For the text-containing cell, return its midpoint in [X, Y] coordinate format. 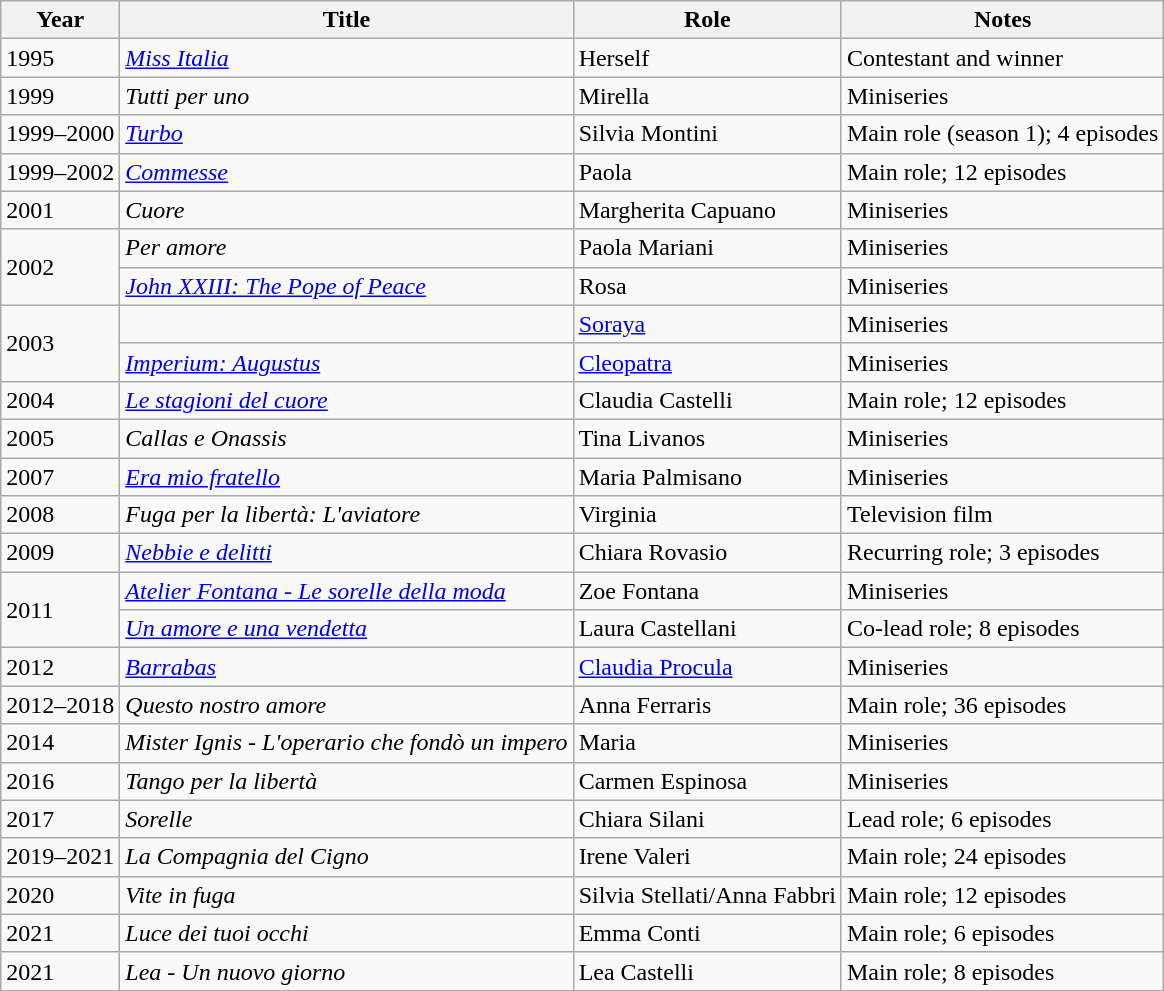
Virginia [707, 515]
Silvia Montini [707, 134]
Cleopatra [707, 362]
2014 [60, 743]
2002 [60, 267]
Commesse [346, 172]
Herself [707, 58]
2011 [60, 610]
Paola [707, 172]
1999–2000 [60, 134]
Maria Palmisano [707, 477]
Zoe Fontana [707, 591]
Imperium: Augustus [346, 362]
Un amore e una vendetta [346, 629]
Recurring role; 3 episodes [1002, 553]
Emma Conti [707, 933]
Miss Italia [346, 58]
2001 [60, 210]
Carmen Espinosa [707, 781]
Turbo [346, 134]
Le stagioni del cuore [346, 400]
Silvia Stellati/Anna Fabbri [707, 895]
2020 [60, 895]
1999 [60, 96]
2005 [60, 438]
Paola Mariani [707, 248]
1999–2002 [60, 172]
Luce dei tuoi occhi [346, 933]
Irene Valeri [707, 857]
Year [60, 20]
2004 [60, 400]
2017 [60, 819]
Soraya [707, 324]
Sorelle [346, 819]
La Compagnia del Cigno [346, 857]
Questo nostro amore [346, 705]
Tango per la libertà [346, 781]
2007 [60, 477]
Mirella [707, 96]
Lea - Un nuovo giorno [346, 971]
1995 [60, 58]
Chiara Rovasio [707, 553]
2008 [60, 515]
Co-lead role; 8 episodes [1002, 629]
Nebbie e delitti [346, 553]
Role [707, 20]
Lea Castelli [707, 971]
Main role (season 1); 4 episodes [1002, 134]
Vite in fuga [346, 895]
Contestant and winner [1002, 58]
Main role; 6 episodes [1002, 933]
Main role; 36 episodes [1002, 705]
Notes [1002, 20]
Claudia Procula [707, 667]
2016 [60, 781]
Anna Ferraris [707, 705]
Chiara Silani [707, 819]
Tina Livanos [707, 438]
Atelier Fontana - Le sorelle della moda [346, 591]
Mister Ignis - L'operario che fondò un impero [346, 743]
Per amore [346, 248]
Tutti per uno [346, 96]
Rosa [707, 286]
Main role; 8 episodes [1002, 971]
2012–2018 [60, 705]
Era mio fratello [346, 477]
Maria [707, 743]
Barrabas [346, 667]
Laura Castellani [707, 629]
John XXIII: The Pope of Peace [346, 286]
Margherita Capuano [707, 210]
2009 [60, 553]
2012 [60, 667]
Main role; 24 episodes [1002, 857]
Lead role; 6 episodes [1002, 819]
Television film [1002, 515]
Title [346, 20]
Fuga per la libertà: L'aviatore [346, 515]
2003 [60, 343]
2019–2021 [60, 857]
Claudia Castelli [707, 400]
Callas e Onassis [346, 438]
Cuore [346, 210]
